Capture the cell that displays the provided text and extract its (x, y) central coordinate. 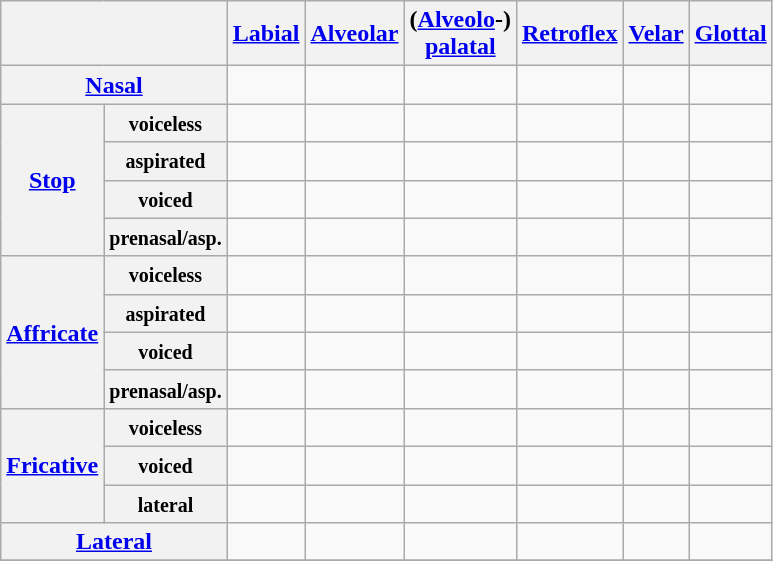
Fricative (52, 465)
Lateral (114, 542)
Stop (52, 180)
Alveolar (354, 34)
Glottal (730, 34)
Retroflex (570, 34)
(Alveolo-)palatal (460, 34)
Nasal (114, 85)
Affricate (52, 332)
Velar (656, 34)
lateral (166, 503)
Labial (266, 34)
